Search for the cell housing the specified text and yield its (X, Y) center coordinate. 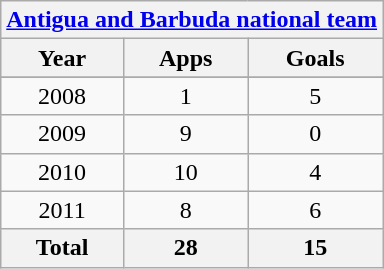
Year (62, 58)
2008 (62, 96)
5 (316, 96)
2009 (62, 134)
4 (316, 172)
15 (316, 248)
Antigua and Barbuda national team (192, 20)
8 (185, 210)
6 (316, 210)
9 (185, 134)
2010 (62, 172)
Goals (316, 58)
10 (185, 172)
0 (316, 134)
28 (185, 248)
Total (62, 248)
2011 (62, 210)
Apps (185, 58)
1 (185, 96)
